Find where the given text appears and provide that cell's center as [X, Y] coordinate. 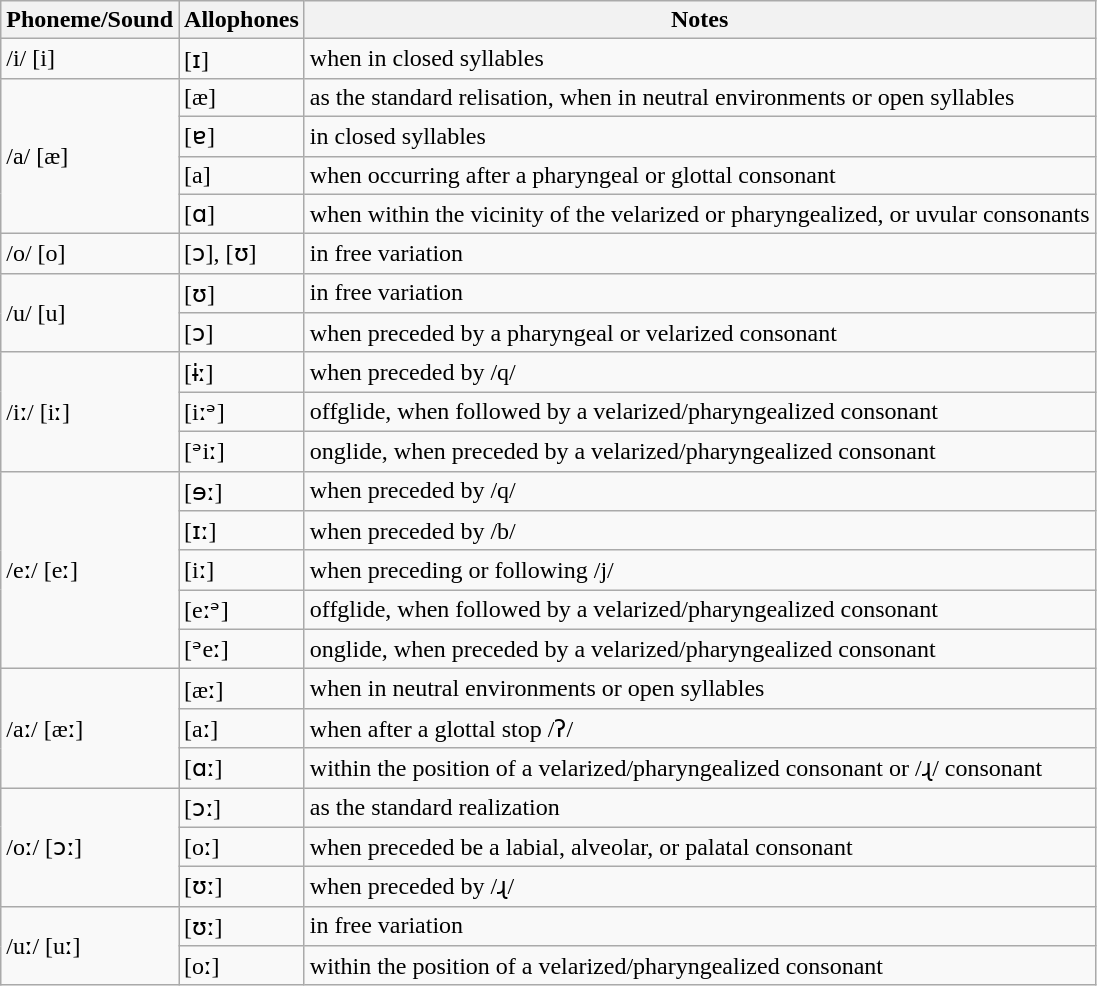
[ɐ] [242, 136]
as the standard realization [700, 808]
Notes [700, 20]
when preceded by /b/ [700, 531]
[iː] [242, 570]
[ɔː] [242, 808]
[æ] [242, 97]
Allophones [242, 20]
[a] [242, 175]
[ɑː] [242, 768]
[eːᵊ] [242, 610]
when within the vicinity of the velarized or pharyngealized, or uvular consonants [700, 214]
[ᵊiː] [242, 451]
[iːᵊ] [242, 412]
[ɨː] [242, 372]
when after a glottal stop /ʔ/ [700, 728]
as the standard relisation, when in neutral environments or open syllables [700, 97]
when preceded be a labial, alveolar, or palatal consonant [700, 847]
/u/ [u] [90, 312]
[ʊ] [242, 293]
/o/ [o] [90, 254]
within the position of a velarized/pharyngealized consonant or /ɻ/ consonant [700, 768]
[ɑ] [242, 214]
within the position of a velarized/pharyngealized consonant [700, 966]
when preceded by /ɻ/ [700, 887]
/i/ [i] [90, 59]
when in neutral environments or open syllables [700, 689]
/aː/ [æː] [90, 728]
when in closed syllables [700, 59]
/iː/ [iː] [90, 412]
when preceded by a pharyngeal or velarized consonant [700, 333]
/uː/ [uː] [90, 946]
[ɘː] [242, 491]
/oː/ [ɔː] [90, 848]
[æː] [242, 689]
[ɪː] [242, 531]
[ɪ] [242, 59]
Phoneme/Sound [90, 20]
[aː] [242, 728]
/a/ [æ] [90, 156]
[ɔ] [242, 333]
[ᵊeː] [242, 649]
/eː/ [eː] [90, 570]
in closed syllables [700, 136]
when preceding or following /j/ [700, 570]
when occurring after a pharyngeal or glottal consonant [700, 175]
[ɔ], [ʊ] [242, 254]
